Return [x, y] of the center of cell containing provided text 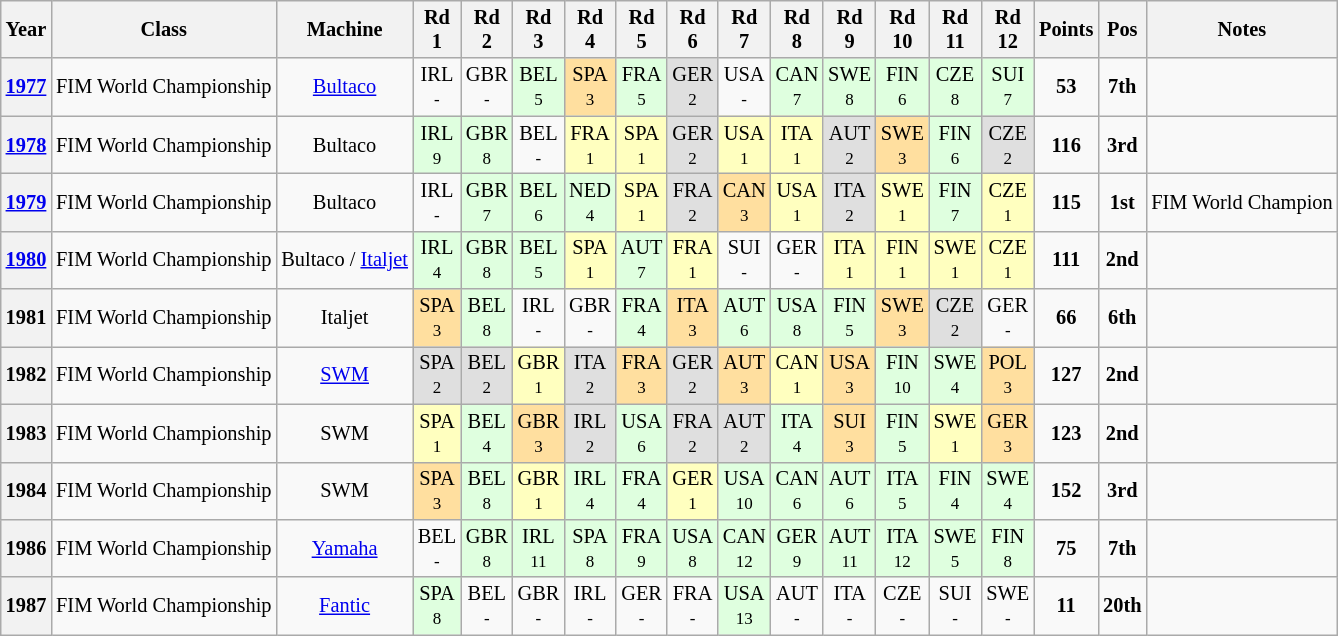
BEL6 [539, 202]
FRA5 [642, 87]
BEL4 [487, 433]
CAN7 [798, 87]
Year [26, 29]
Fantic [344, 606]
75 [1066, 548]
GER3 [1008, 433]
GBR7 [487, 202]
CAN3 [744, 202]
66 [1066, 318]
1977 [26, 87]
Bultaco / Italjet [344, 260]
Rd7 [744, 29]
Class [164, 29]
Rd10 [902, 29]
FRA9 [642, 548]
FIN7 [956, 202]
ITA5 [902, 491]
1984 [26, 491]
ITA- [850, 606]
Machine [344, 29]
1980 [26, 260]
53 [1066, 87]
115 [1066, 202]
1981 [26, 318]
FIN1 [902, 260]
Rd9 [850, 29]
FIM World Champion [1242, 202]
USA13 [744, 606]
USA10 [744, 491]
Pos [1122, 29]
AUT11 [850, 548]
Rd1 [437, 29]
BEL2 [487, 375]
IRL11 [539, 548]
CZE8 [956, 87]
FIN4 [956, 491]
Italjet [344, 318]
CAN1 [798, 375]
NED4 [590, 202]
Yamaha [344, 548]
1st [1122, 202]
6th [1122, 318]
IRL2 [590, 433]
ITA3 [692, 318]
IRL9 [437, 145]
USA6 [642, 433]
Rd11 [956, 29]
FRA3 [642, 375]
111 [1066, 260]
SWE5 [956, 548]
Rd5 [642, 29]
Rd8 [798, 29]
GER9 [798, 548]
ITA4 [798, 433]
POL3 [1008, 375]
Rd12 [1008, 29]
1982 [26, 375]
SUI3 [850, 433]
Points [1066, 29]
1986 [26, 548]
AUT7 [642, 260]
USA- [744, 87]
11 [1066, 606]
CZE- [902, 606]
20th [1122, 606]
1987 [26, 606]
Rd3 [539, 29]
116 [1066, 145]
SWE- [1008, 606]
152 [1066, 491]
127 [1066, 375]
CAN6 [798, 491]
1979 [26, 202]
Rd6 [692, 29]
SUI7 [1008, 87]
Rd4 [590, 29]
USA3 [850, 375]
ITA12 [902, 548]
SPA2 [437, 375]
FIN8 [1008, 548]
FRA- [692, 606]
AUT- [798, 606]
Notes [1242, 29]
AUT3 [744, 375]
1983 [26, 433]
GBR3 [539, 433]
GER1 [692, 491]
FIN10 [902, 375]
1978 [26, 145]
CAN12 [744, 548]
123 [1066, 433]
Rd2 [487, 29]
SWE8 [850, 87]
